Search for the cell housing the specified text and yield its (X, Y) center coordinate. 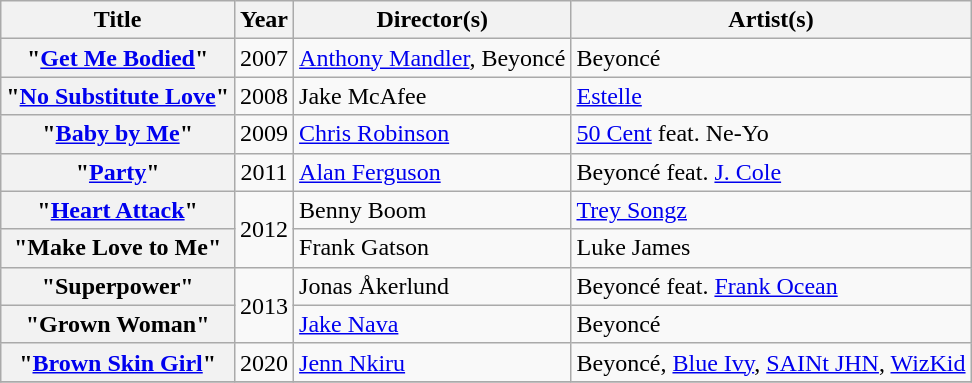
2009 (264, 134)
Frank Gatson (432, 248)
2008 (264, 96)
"Grown Woman" (118, 324)
50 Cent feat. Ne-Yo (771, 134)
Anthony Mandler, Beyoncé (432, 58)
2011 (264, 172)
"Brown Skin Girl" (118, 362)
2020 (264, 362)
Luke James (771, 248)
Estelle (771, 96)
Jenn Nkiru (432, 362)
Beyoncé feat. J. Cole (771, 172)
"Heart Attack" (118, 210)
Jake Nava (432, 324)
Jake McAfee (432, 96)
2012 (264, 229)
Director(s) (432, 20)
Beyoncé feat. Frank Ocean (771, 286)
Beyoncé, Blue Ivy, SAINt JHN, WizKid (771, 362)
"Make Love to Me" (118, 248)
"Superpower" (118, 286)
Artist(s) (771, 20)
2013 (264, 305)
Trey Songz (771, 210)
Title (118, 20)
"Baby by Me" (118, 134)
"Get Me Bodied" (118, 58)
Year (264, 20)
Jonas Åkerlund (432, 286)
Chris Robinson (432, 134)
Alan Ferguson (432, 172)
Benny Boom (432, 210)
"No Substitute Love" (118, 96)
2007 (264, 58)
"Party" (118, 172)
